Provide the [x, y] coordinate of the cell's center where the given text is located.  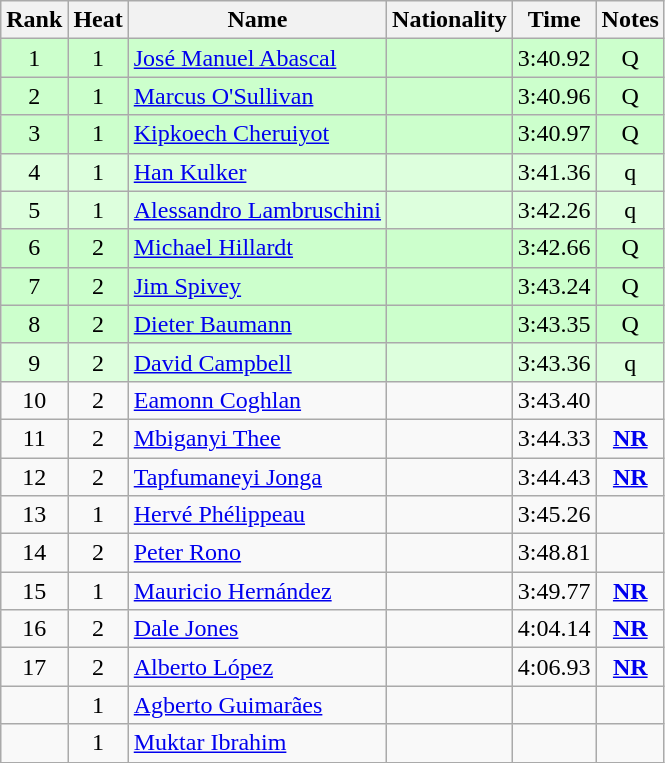
17 [34, 667]
Mbiganyi Thee [257, 438]
8 [34, 324]
3:40.96 [554, 96]
3:40.97 [554, 134]
Han Kulker [257, 172]
3:43.36 [554, 362]
Hervé Phélippeau [257, 515]
13 [34, 515]
15 [34, 591]
3 [34, 134]
16 [34, 629]
6 [34, 248]
Tapfumaneyi Jonga [257, 477]
3:44.33 [554, 438]
12 [34, 477]
Rank [34, 20]
3:43.40 [554, 400]
Dieter Baumann [257, 324]
Agberto Guimarães [257, 705]
Heat [98, 20]
3:49.77 [554, 591]
David Campbell [257, 362]
José Manuel Abascal [257, 58]
Nationality [450, 20]
Marcus O'Sullivan [257, 96]
5 [34, 210]
Kipkoech Cheruiyot [257, 134]
3:43.35 [554, 324]
Alberto López [257, 667]
Alessandro Lambruschini [257, 210]
3:42.66 [554, 248]
Mauricio Hernández [257, 591]
Muktar Ibrahim [257, 743]
9 [34, 362]
3:43.24 [554, 286]
11 [34, 438]
3:45.26 [554, 515]
7 [34, 286]
4:04.14 [554, 629]
14 [34, 553]
3:40.92 [554, 58]
3:48.81 [554, 553]
Eamonn Coghlan [257, 400]
10 [34, 400]
Name [257, 20]
Time [554, 20]
3:44.43 [554, 477]
Jim Spivey [257, 286]
Peter Rono [257, 553]
4 [34, 172]
3:41.36 [554, 172]
Michael Hillardt [257, 248]
4:06.93 [554, 667]
3:42.26 [554, 210]
Dale Jones [257, 629]
Notes [630, 20]
